Determine the [x, y] coordinate at the center of the cell enclosing the given text.  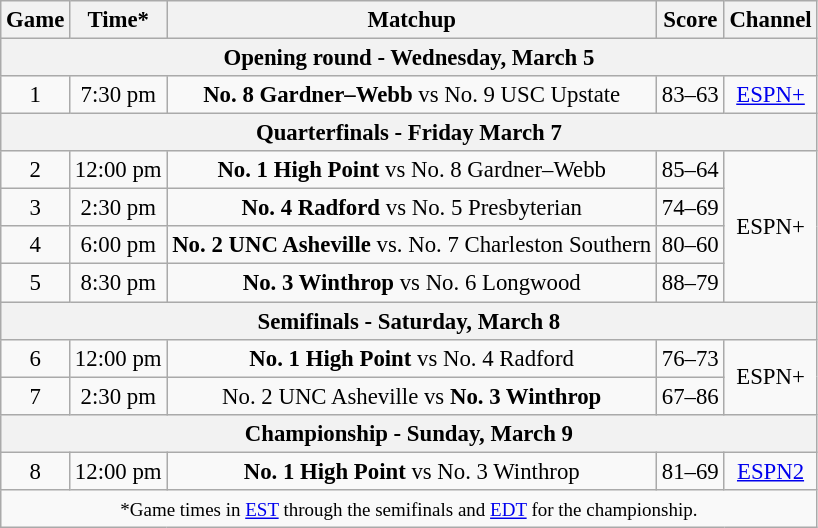
7 [36, 396]
81–69 [691, 471]
Opening round - Wednesday, March 5 [409, 58]
*Game times in EST through the semifinals and EDT for the championship. [409, 509]
No. 1 High Point vs No. 4 Radford [412, 358]
Quarterfinals - Friday March 7 [409, 133]
6 [36, 358]
74–69 [691, 208]
3 [36, 208]
Championship - Sunday, March 9 [409, 433]
No. 2 UNC Asheville vs. No. 7 Charleston Southern [412, 245]
No. 3 Winthrop vs No. 6 Longwood [412, 283]
67–86 [691, 396]
No. 4 Radford vs No. 5 Presbyterian [412, 208]
ESPN2 [770, 471]
83–63 [691, 95]
Game [36, 20]
Semifinals - Saturday, March 8 [409, 321]
Channel [770, 20]
2 [36, 170]
80–60 [691, 245]
8 [36, 471]
76–73 [691, 358]
No. 1 High Point vs No. 8 Gardner–Webb [412, 170]
85–64 [691, 170]
Time* [118, 20]
6:00 pm [118, 245]
5 [36, 283]
No. 8 Gardner–Webb vs No. 9 USC Upstate [412, 95]
1 [36, 95]
8:30 pm [118, 283]
4 [36, 245]
No. 2 UNC Asheville vs No. 3 Winthrop [412, 396]
88–79 [691, 283]
7:30 pm [118, 95]
Score [691, 20]
Matchup [412, 20]
No. 1 High Point vs No. 3 Winthrop [412, 471]
